Locate the cell with the specified text and output its [x, y] center coordinate. 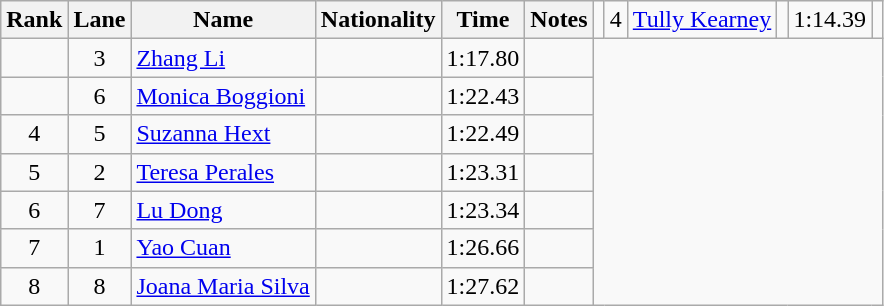
1:22.49 [483, 134]
Teresa Perales [223, 172]
Suzanna Hext [223, 134]
Zhang Li [223, 58]
1:23.34 [483, 210]
3 [100, 58]
Lu Dong [223, 210]
Yao Cuan [223, 248]
Joana Maria Silva [223, 286]
Monica Boggioni [223, 96]
1:22.43 [483, 96]
Lane [100, 20]
1:23.31 [483, 172]
Tully Kearney [702, 20]
Name [223, 20]
2 [100, 172]
1:27.62 [483, 286]
Rank [34, 20]
Notes [559, 20]
1:26.66 [483, 248]
Time [483, 20]
1:14.39 [830, 20]
1:17.80 [483, 58]
1 [100, 248]
Nationality [378, 20]
